Return [x, y] of the center of cell containing provided text 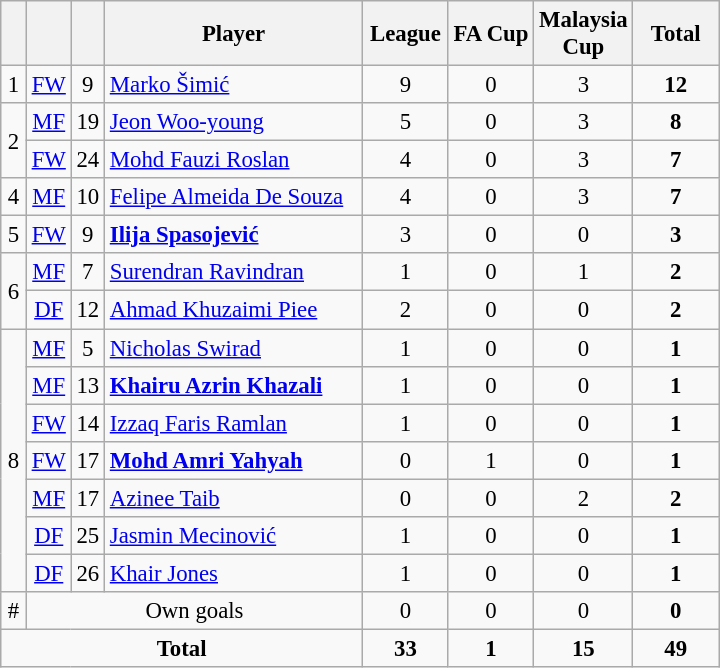
# [14, 611]
Player [233, 34]
Felipe Almeida De Souza [233, 197]
Ahmad Khuzaimi Piee [233, 310]
Jasmin Mecinović [233, 536]
26 [88, 573]
Azinee Taib [233, 498]
Mohd Amri Yahyah [233, 460]
Malaysia Cup [584, 34]
15 [584, 648]
FA Cup [491, 34]
League [406, 34]
14 [88, 423]
Mohd Fauzi Roslan [233, 160]
6 [14, 292]
Surendran Ravindran [233, 273]
Jeon Woo-young [233, 122]
Khair Jones [233, 573]
25 [88, 536]
10 [88, 197]
Marko Šimić [233, 85]
Nicholas Swirad [233, 348]
33 [406, 648]
49 [676, 648]
24 [88, 160]
13 [88, 385]
Izzaq Faris Ramlan [233, 423]
Ilija Spasojević [233, 235]
19 [88, 122]
Own goals [194, 611]
Khairu Azrin Khazali [233, 385]
